Search for the cell housing the specified text and yield its (x, y) center coordinate. 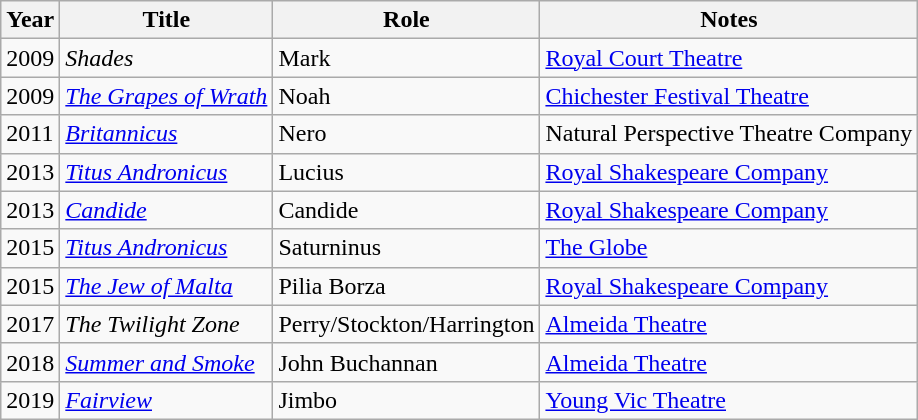
Jimbo (406, 400)
2011 (30, 134)
Title (166, 20)
The Globe (729, 248)
Notes (729, 20)
John Buchannan (406, 362)
Pilia Borza (406, 286)
Fairview (166, 400)
Lucius (406, 172)
Britannicus (166, 134)
Summer and Smoke (166, 362)
Nero (406, 134)
Mark (406, 58)
Natural Perspective Theatre Company (729, 134)
Role (406, 20)
Chichester Festival Theatre (729, 96)
The Jew of Malta (166, 286)
Young Vic Theatre (729, 400)
Year (30, 20)
2018 (30, 362)
Shades (166, 58)
Perry/Stockton/Harrington (406, 324)
The Twilight Zone (166, 324)
2017 (30, 324)
Royal Court Theatre (729, 58)
Noah (406, 96)
The Grapes of Wrath (166, 96)
Saturninus (406, 248)
2019 (30, 400)
